Pinpoint the cell where the given text exists, returning its [x, y] midpoint coordinate. 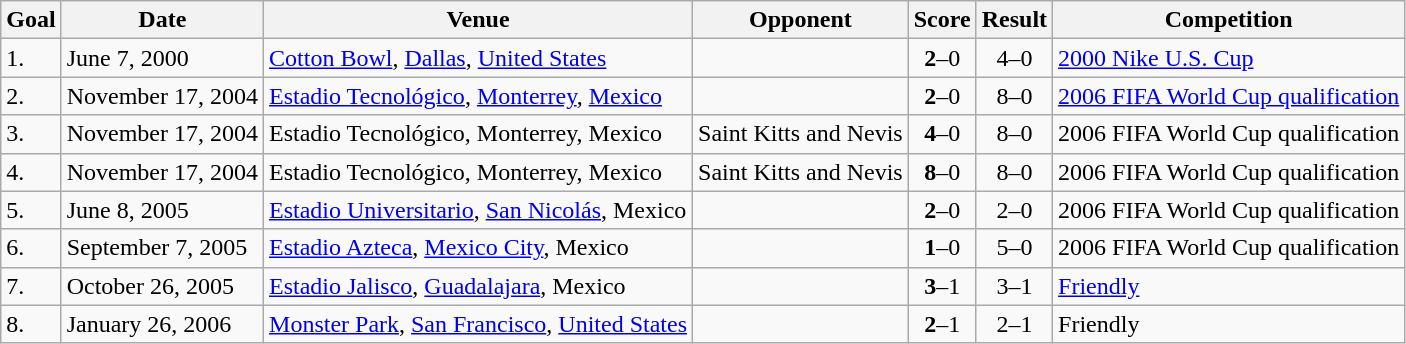
September 7, 2005 [162, 248]
January 26, 2006 [162, 324]
Score [942, 20]
Estadio Universitario, San Nicolás, Mexico [478, 210]
Opponent [801, 20]
5–0 [1014, 248]
Venue [478, 20]
June 8, 2005 [162, 210]
4. [31, 172]
Monster Park, San Francisco, United States [478, 324]
Estadio Azteca, Mexico City, Mexico [478, 248]
Goal [31, 20]
7. [31, 286]
Estadio Jalisco, Guadalajara, Mexico [478, 286]
Cotton Bowl, Dallas, United States [478, 58]
Competition [1229, 20]
Date [162, 20]
Result [1014, 20]
5. [31, 210]
3. [31, 134]
June 7, 2000 [162, 58]
8. [31, 324]
1. [31, 58]
2. [31, 96]
6. [31, 248]
October 26, 2005 [162, 286]
1–0 [942, 248]
2000 Nike U.S. Cup [1229, 58]
